Find where the given text appears and provide that cell's center as (x, y) coordinate. 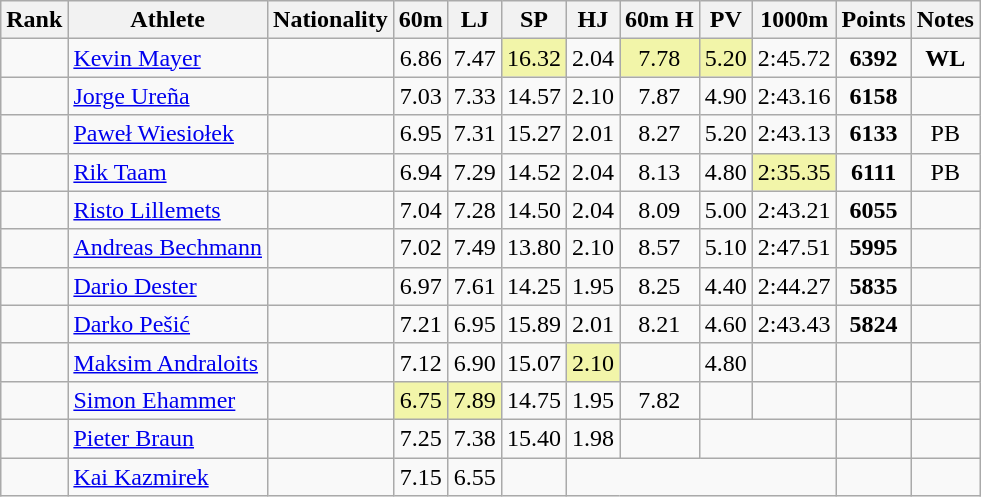
2:35.35 (794, 172)
6.90 (474, 362)
6.86 (420, 58)
13.80 (534, 248)
Notes (945, 20)
Rank (34, 20)
7.78 (660, 58)
7.12 (420, 362)
7.25 (420, 438)
Dario Dester (168, 286)
6392 (874, 58)
2:44.27 (794, 286)
7.29 (474, 172)
7.49 (474, 248)
8.13 (660, 172)
7.61 (474, 286)
7.02 (420, 248)
7.21 (420, 324)
6055 (874, 210)
5995 (874, 248)
14.75 (534, 400)
Rik Taam (168, 172)
8.25 (660, 286)
7.28 (474, 210)
Jorge Ureña (168, 96)
8.27 (660, 134)
14.25 (534, 286)
8.21 (660, 324)
6.75 (420, 400)
Paweł Wiesiołek (168, 134)
7.47 (474, 58)
LJ (474, 20)
5824 (874, 324)
Pieter Braun (168, 438)
16.32 (534, 58)
Athlete (168, 20)
4.90 (726, 96)
2:43.16 (794, 96)
5835 (874, 286)
Kevin Mayer (168, 58)
Kai Kazmirek (168, 477)
SP (534, 20)
15.89 (534, 324)
7.03 (420, 96)
7.33 (474, 96)
5.00 (726, 210)
6133 (874, 134)
Points (874, 20)
Simon Ehammer (168, 400)
7.04 (420, 210)
1000m (794, 20)
PV (726, 20)
15.27 (534, 134)
2:43.13 (794, 134)
WL (945, 58)
5.10 (726, 248)
2:43.43 (794, 324)
1.98 (592, 438)
Maksim Andraloits (168, 362)
60m (420, 20)
7.87 (660, 96)
7.89 (474, 400)
15.40 (534, 438)
2:43.21 (794, 210)
HJ (592, 20)
6158 (874, 96)
7.82 (660, 400)
8.57 (660, 248)
8.09 (660, 210)
14.57 (534, 96)
15.07 (534, 362)
14.50 (534, 210)
7.38 (474, 438)
Andreas Bechmann (168, 248)
14.52 (534, 172)
7.15 (420, 477)
Risto Lillemets (168, 210)
6111 (874, 172)
6.97 (420, 286)
Darko Pešić (168, 324)
4.60 (726, 324)
60m H (660, 20)
2:47.51 (794, 248)
6.94 (420, 172)
Nationality (331, 20)
6.55 (474, 477)
7.31 (474, 134)
4.40 (726, 286)
2:45.72 (794, 58)
